Output the [X, Y] coordinate of the center of the cell containing the given text.  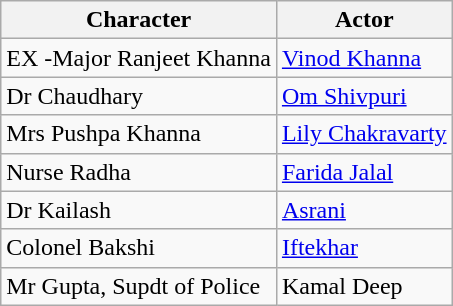
Actor [364, 20]
Vinod Khanna [364, 58]
EX -Major Ranjeet Khanna [139, 58]
Kamal Deep [364, 286]
Asrani [364, 210]
Mr Gupta, Supdt of Police [139, 286]
Mrs Pushpa Khanna [139, 134]
Colonel Bakshi [139, 248]
Iftekhar [364, 248]
Farida Jalal [364, 172]
Om Shivpuri [364, 96]
Character [139, 20]
Dr Kailash [139, 210]
Lily Chakravarty [364, 134]
Nurse Radha [139, 172]
Dr Chaudhary [139, 96]
